For the text-containing cell, return its midpoint in (X, Y) coordinate format. 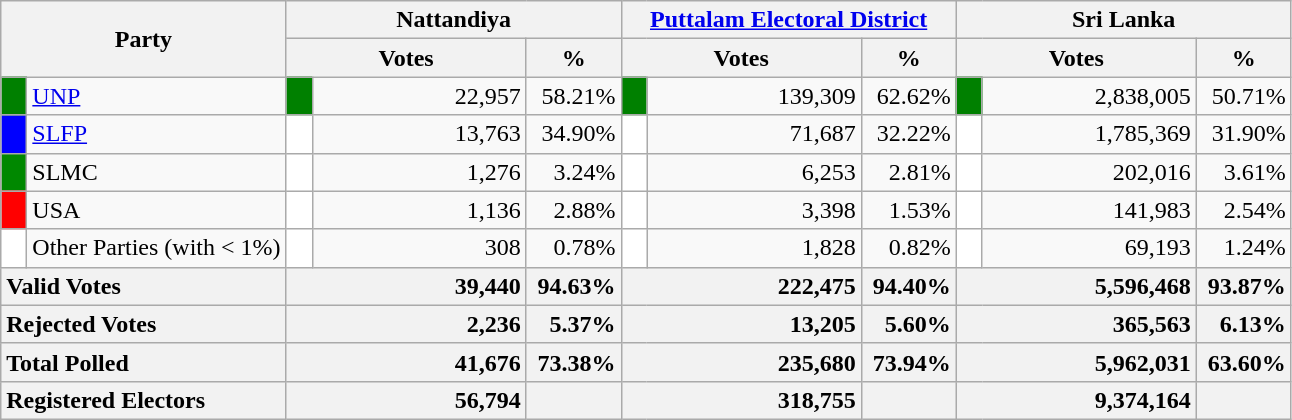
22,957 (419, 96)
41,676 (406, 362)
2.88% (574, 210)
222,475 (741, 286)
365,563 (1076, 324)
1,785,369 (1089, 134)
6.13% (1244, 324)
62.62% (908, 96)
32.22% (908, 134)
202,016 (1089, 172)
56,794 (406, 400)
6,253 (754, 172)
50.71% (1244, 96)
73.38% (574, 362)
93.87% (1244, 286)
SLMC (156, 172)
1.24% (1244, 248)
1,828 (754, 248)
Nattandiya (454, 20)
5.37% (574, 324)
0.82% (908, 248)
31.90% (1244, 134)
13,763 (419, 134)
5,962,031 (1076, 362)
71,687 (754, 134)
1,136 (419, 210)
Registered Electors (144, 400)
3.61% (1244, 172)
UNP (156, 96)
1,276 (419, 172)
235,680 (741, 362)
3.24% (574, 172)
2.54% (1244, 210)
94.63% (574, 286)
0.78% (574, 248)
Valid Votes (144, 286)
1.53% (908, 210)
Total Polled (144, 362)
63.60% (1244, 362)
5.60% (908, 324)
318,755 (741, 400)
34.90% (574, 134)
73.94% (908, 362)
2,236 (406, 324)
308 (419, 248)
141,983 (1089, 210)
Rejected Votes (144, 324)
58.21% (574, 96)
Other Parties (with < 1%) (156, 248)
SLFP (156, 134)
Puttalam Electoral District (788, 20)
69,193 (1089, 248)
3,398 (754, 210)
139,309 (754, 96)
13,205 (741, 324)
5,596,468 (1076, 286)
USA (156, 210)
39,440 (406, 286)
9,374,164 (1076, 400)
2,838,005 (1089, 96)
Party (144, 39)
2.81% (908, 172)
Sri Lanka (1124, 20)
94.40% (908, 286)
